Locate the cell with the specified text and output its [X, Y] center coordinate. 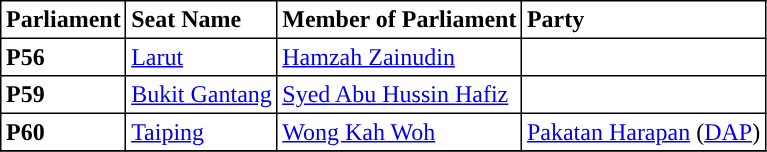
Bukit Gantang [202, 95]
Syed Abu Hussin Hafiz [400, 95]
Wong Kah Woh [400, 132]
Pakatan Harapan (DAP) [644, 132]
P59 [64, 95]
Seat Name [202, 20]
Hamzah Zainudin [400, 57]
P60 [64, 132]
Member of Parliament [400, 20]
Taiping [202, 132]
Parliament [64, 20]
Party [644, 20]
Larut [202, 57]
P56 [64, 57]
